Identify which cell holds the provided text, then report its (x, y) central coordinate. 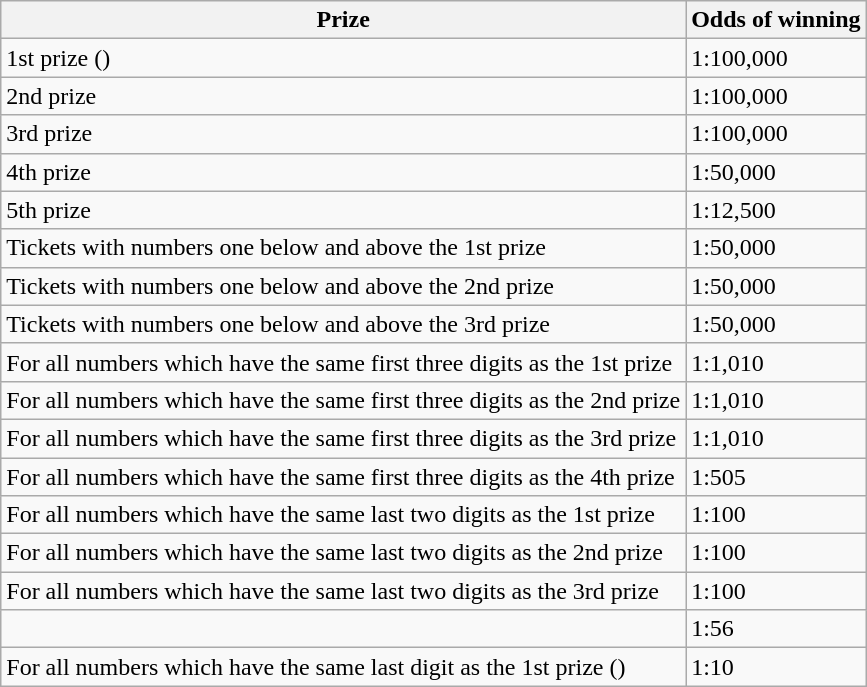
Tickets with numbers one below and above the 3rd prize (344, 324)
1:10 (776, 667)
For all numbers which have the same first three digits as the 1st prize (344, 362)
3rd prize (344, 134)
Prize (344, 20)
4th prize (344, 172)
For all numbers which have the same last two digits as the 2nd prize (344, 553)
5th prize (344, 210)
2nd prize (344, 96)
For all numbers which have the same first three digits as the 4th prize (344, 477)
For all numbers which have the same last digit as the 1st prize () (344, 667)
Odds of winning (776, 20)
1st prize () (344, 58)
1:56 (776, 629)
1:505 (776, 477)
For all numbers which have the same last two digits as the 1st prize (344, 515)
Tickets with numbers one below and above the 1st prize (344, 248)
Tickets with numbers one below and above the 2nd prize (344, 286)
1:12,500 (776, 210)
For all numbers which have the same first three digits as the 2nd prize (344, 400)
For all numbers which have the same first three digits as the 3rd prize (344, 438)
For all numbers which have the same last two digits as the 3rd prize (344, 591)
